Scan for the cell matching the given text and deliver its [x, y] coordinate at center. 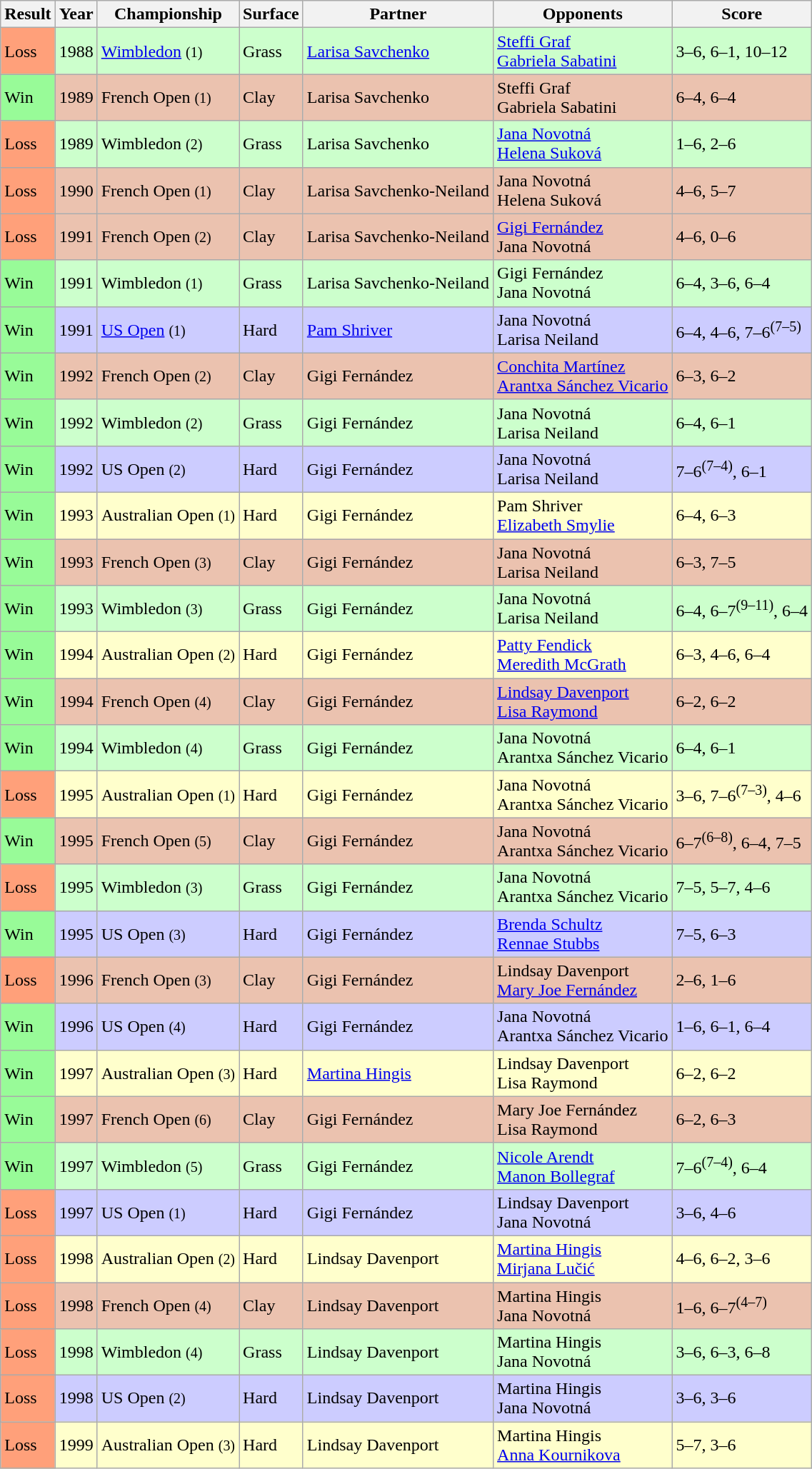
2–6, 1–6 [742, 980]
7–6(7–4), 6–1 [742, 468]
Patty Fendick Meredith McGrath [583, 656]
6–7(6–8), 6–4, 7–5 [742, 841]
6–2, 6–3 [742, 1120]
US Open (4) [168, 1027]
7–5, 6–3 [742, 934]
Pam Shriver [398, 330]
Surface [271, 14]
Lindsay Davenport Jana Novotná [583, 1213]
4–6, 6–2, 3–6 [742, 1258]
6–4, 6–4 [742, 97]
1999 [76, 1445]
6–3, 6–2 [742, 376]
3–6, 6–1, 10–12 [742, 51]
1–6, 6–7(4–7) [742, 1305]
6–3, 4–6, 6–4 [742, 656]
1–6, 2–6 [742, 144]
Wimbledon (5) [168, 1165]
US Open (3) [168, 934]
3–6, 6–3, 6–8 [742, 1353]
Martina Hingis Anna Kournikova [583, 1445]
Martina Hingis Mirjana Lučić [583, 1258]
6–4, 6–3 [742, 516]
3–6, 7–6(7–3), 4–6 [742, 794]
Pam Shriver Elizabeth Smylie [583, 516]
3–6, 4–6 [742, 1213]
Year [76, 14]
Score [742, 14]
1988 [76, 51]
Martina Hingis [398, 1073]
6–4, 3–6, 6–4 [742, 283]
Nicole Arendt Manon Bollegraf [583, 1165]
6–3, 7–5 [742, 561]
Mary Joe Fernández Lisa Raymond [583, 1120]
French Open (5) [168, 841]
1–6, 6–1, 6–4 [742, 1027]
Conchita Martínez Arantxa Sánchez Vicario [583, 376]
French Open (6) [168, 1120]
Championship [168, 14]
4–6, 5–7 [742, 190]
Partner [398, 14]
4–6, 0–6 [742, 237]
7–6(7–4), 6–4 [742, 1165]
7–5, 5–7, 4–6 [742, 887]
5–7, 3–6 [742, 1445]
1990 [76, 190]
Lindsay Davenport Mary Joe Fernández [583, 980]
6–4, 6–7(9–11), 6–4 [742, 608]
Result [28, 14]
3–6, 3–6 [742, 1398]
6–4, 4–6, 7–6(7–5) [742, 330]
Brenda Schultz Rennae Stubbs [583, 934]
Opponents [583, 14]
